Output the (x, y) coordinate of the center of the cell containing the given text.  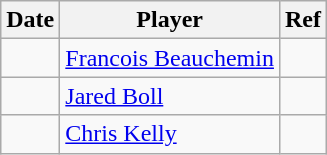
Player (170, 20)
Chris Kelly (170, 134)
Ref (302, 20)
Francois Beauchemin (170, 58)
Jared Boll (170, 96)
Date (30, 20)
